From the cell containing the given text, extract its center point as (x, y) coordinate. 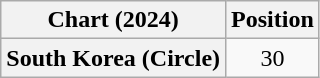
South Korea (Circle) (114, 58)
Position (273, 20)
Chart (2024) (114, 20)
30 (273, 58)
